Return (X, Y) of the center of cell containing provided text 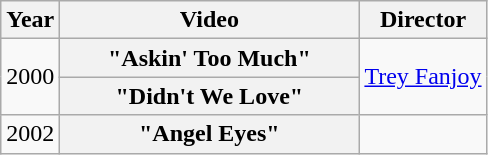
2000 (30, 77)
Director (423, 20)
Year (30, 20)
"Angel Eyes" (210, 134)
Trey Fanjoy (423, 77)
2002 (30, 134)
"Didn't We Love" (210, 96)
Video (210, 20)
"Askin' Too Much" (210, 58)
